Scan for the cell matching the given text and deliver its (x, y) coordinate at center. 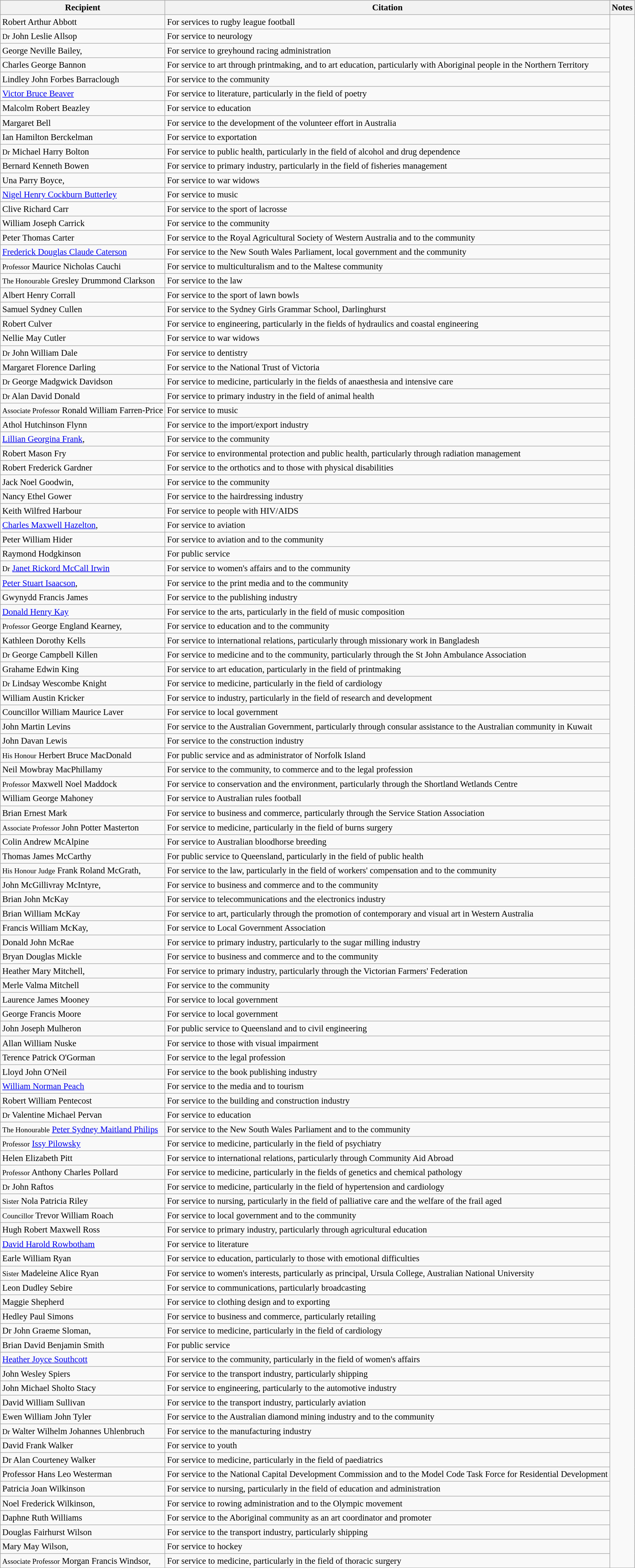
Dr Janet Rickord McCall Irwin (83, 568)
For service to education and to the community (388, 626)
Dr George Campbell Killen (83, 655)
Sister Nola Patricia Riley (83, 1201)
For service to primary industry, particularly to the sugar milling industry (388, 943)
William Joseph Carrick (83, 223)
For service to hockey (388, 1546)
William Austin Kricker (83, 698)
For service to art education, particularly in the field of printmaking (388, 669)
David Harold Rowbotham (83, 1244)
Noel Frederick Wilkinson, (83, 1503)
For service to medicine, particularly in the field of hypertension and cardiology (388, 1187)
For service to the import/export industry (388, 425)
Gwynydd Francis James (83, 597)
Una Parry Boyce, (83, 180)
David William Sullivan (83, 1403)
Robert Arthur Abbott (83, 22)
For service to women's affairs and to the community (388, 568)
For service to art through printmaking, and to art education, particularly with Aboriginal people in the Northern Territory (388, 65)
Heather Joyce Southcott (83, 1360)
For service to the Sydney Girls Grammar School, Darlinghurst (388, 309)
Notes (622, 8)
Ian Hamilton Berckelman (83, 137)
For service to Australian bloodhorse breeding (388, 842)
For service to the development of the volunteer effort in Australia (388, 123)
Victor Bruce Beaver (83, 94)
Jack Noel Goodwin, (83, 482)
Colin Andrew McAlpine (83, 842)
John Michael Sholto Stacy (83, 1388)
Grahame Edwin King (83, 669)
Dr John William Dale (83, 353)
For service to art, particularly through the promotion of contemporary and visual art in Western Australia (388, 913)
Hugh Robert Maxwell Ross (83, 1230)
John Martin Levins (83, 727)
For service to local government and to the community (388, 1216)
Charles George Bannon (83, 65)
Margaret Florence Darling (83, 367)
Nigel Henry Cockburn Butterley (83, 195)
For service to the National Trust of Victoria (388, 367)
For service to engineering, particularly to the automotive industry (388, 1388)
For service to the sport of lawn bowls (388, 295)
Athol Hutchinson Flynn (83, 425)
For services to rugby league football (388, 22)
Recipient (83, 8)
Lindley John Forbes Barraclough (83, 80)
Citation (388, 8)
For service to rowing administration and to the Olympic movement (388, 1503)
For service to clothing design and to exporting (388, 1302)
Nancy Ethel Gower (83, 497)
For service to environmental protection and public health, particularly through radiation management (388, 453)
Dr John Raftos (83, 1187)
Dr Walter Wilhelm Johannes Uhlenbruch (83, 1431)
For service to aviation (388, 525)
For service to public health, particularly in the field of alcohol and drug dependence (388, 151)
For service to nursing, particularly in the field of education and administration (388, 1489)
For service to multiculturalism and to the Maltese community (388, 267)
Robert Frederick Gardner (83, 468)
His Honour Herbert Bruce MacDonald (83, 756)
For service to medicine, particularly in the fields of anaesthesia and intensive care (388, 381)
Keith Wilfred Harbour (83, 511)
David Frank Walker (83, 1446)
Mary May Wilson, (83, 1546)
For service to the Australian diamond mining industry and to the community (388, 1417)
Helen Elizabeth Pitt (83, 1158)
Maggie Shepherd (83, 1302)
John McGillivray McIntyre, (83, 885)
For service to medicine, particularly in the field of psychiatry (388, 1144)
For service to the community, particularly in the field of women's affairs (388, 1360)
For public service and as administrator of Norfolk Island (388, 756)
Robert Mason Fry (83, 453)
For service to industry, particularly in the field of research and development (388, 698)
Albert Henry Corrall (83, 295)
Professor Hans Leo Westerman (83, 1475)
Peter William Hider (83, 540)
Peter Stuart Isaacson, (83, 583)
Peter Thomas Carter (83, 238)
Professor Issy Pilowsky (83, 1144)
Heather Mary Mitchell, (83, 971)
For service to business and commerce, particularly through the Service Station Association (388, 813)
For service to primary industry, particularly through the Victorian Farmers' Federation (388, 971)
William George Mahoney (83, 799)
His Honour Judge Frank Roland McGrath, (83, 871)
Associate Professor John Potter Masterton (83, 827)
For service to aviation and to the community (388, 540)
Dr Alan David Donald (83, 396)
Lloyd John O'Neil (83, 1072)
Allan William Nuske (83, 1043)
Donald Henry Kay (83, 612)
Douglas Fairhurst Wilson (83, 1532)
Daphne Ruth Williams (83, 1518)
John Joseph Mulheron (83, 1029)
For service to international relations, particularly through Community Aid Abroad (388, 1158)
For service to communications, particularly broadcasting (388, 1288)
For service to the New South Wales Parliament, local government and the community (388, 252)
Patricia Joan Wilkinson (83, 1489)
For service to primary industry in the field of animal health (388, 396)
Professor Maxwell Noel Maddock (83, 784)
For service to the Royal Agricultural Society of Western Australia and to the community (388, 238)
For service to neurology (388, 36)
For service to telecommunications and the electronics industry (388, 899)
For service to the building and construction industry (388, 1101)
For service to literature, particularly in the field of poetry (388, 94)
Councillor William Maurice Laver (83, 712)
George Francis Moore (83, 1014)
Hedley Paul Simons (83, 1316)
For service to dentistry (388, 353)
Robert Culver (83, 324)
Samuel Sydney Cullen (83, 309)
The Honourable Peter Sydney Maitland Philips (83, 1129)
Associate Professor Ronald William Farren-Price (83, 410)
For service to greyhound racing administration (388, 51)
For service to education, particularly to those with emotional difficulties (388, 1259)
Dr John Leslie Allsop (83, 36)
Robert William Pentecost (83, 1101)
Dr Lindsay Wescombe Knight (83, 684)
For service to people with HIV/AIDS (388, 511)
Kathleen Dorothy Kells (83, 640)
For service to those with visual impairment (388, 1043)
Dr George Madgwick Davidson (83, 381)
For service to nursing, particularly in the field of palliative care and the welfare of the frail aged (388, 1201)
For service to the arts, particularly in the field of music composition (388, 612)
Donald John McRae (83, 943)
For service to engineering, particularly in the fields of hydraulics and coastal engineering (388, 324)
Laurence James Mooney (83, 1000)
Dr John Graeme Sloman, (83, 1331)
For service to the transport industry, particularly aviation (388, 1403)
William Norman Peach (83, 1086)
For service to medicine, particularly in the field of paediatrics (388, 1460)
For service to medicine, particularly in the field of burns surgery (388, 827)
Francis William McKay, (83, 928)
For public service to Queensland and to civil engineering (388, 1029)
Neil Mowbray MacPhillamy (83, 770)
For service to primary industry, particularly through agricultural education (388, 1230)
For service to the manufacturing industry (388, 1431)
For service to exportation (388, 137)
For service to Australian rules football (388, 799)
Raymond Hodgkinson (83, 554)
For service to the sport of lacrosse (388, 209)
For service to the law (388, 281)
Merle Valma Mitchell (83, 985)
George Neville Bailey, (83, 51)
For service to the law, particularly in the field of workers' compensation and to the community (388, 871)
Nellie May Cutler (83, 339)
For service to international relations, particularly through missionary work in Bangladesh (388, 640)
For service to Local Government Association (388, 928)
Ewen William John Tyler (83, 1417)
Frederick Douglas Claude Caterson (83, 252)
Brian John McKay (83, 899)
For service to youth (388, 1446)
For service to the Aboriginal community as an art coordinator and promoter (388, 1518)
John Wesley Spiers (83, 1374)
Dr Valentine Michael Pervan (83, 1115)
For service to the media and to tourism (388, 1086)
Professor Maurice Nicholas Cauchi (83, 267)
The Honourable Gresley Drummond Clarkson (83, 281)
Lillian Georgina Frank, (83, 439)
For service to the Australian Government, particularly through consular assistance to the Australian community in Kuwait (388, 727)
Earle William Ryan (83, 1259)
For service to the New South Wales Parliament and to the community (388, 1129)
For service to the community, to commerce and to the legal profession (388, 770)
Leon Dudley Sebire (83, 1288)
Terence Patrick O'Gorman (83, 1057)
For service to the print media and to the community (388, 583)
Clive Richard Carr (83, 209)
For service to the hairdressing industry (388, 497)
For service to medicine, particularly in the fields of genetics and chemical pathology (388, 1172)
Sister Madeleine Alice Ryan (83, 1273)
For service to literature (388, 1244)
Professor George England Kearney, (83, 626)
For service to the construction industry (388, 741)
For service to the legal profession (388, 1057)
Bernard Kenneth Bowen (83, 166)
For service to the orthotics and to those with physical disabilities (388, 468)
John Davan Lewis (83, 741)
Brian Ernest Mark (83, 813)
Malcolm Robert Beazley (83, 108)
For service to medicine and to the community, particularly through the St John Ambulance Association (388, 655)
Bryan Douglas Mickle (83, 957)
For service to primary industry, particularly in the field of fisheries management (388, 166)
For service to the National Capital Development Commission and to the Model Code Task Force for Residential Development (388, 1475)
Dr Alan Courteney Walker (83, 1460)
Brian William McKay (83, 913)
Brian David Benjamin Smith (83, 1345)
For service to the publishing industry (388, 597)
Thomas James McCarthy (83, 856)
For service to business and commerce, particularly retailing (388, 1316)
For service to conservation and the environment, particularly through the Shortland Wetlands Centre (388, 784)
Associate Professor Morgan Francis Windsor, (83, 1561)
For service to medicine, particularly in the field of thoracic surgery (388, 1561)
Charles Maxwell Hazelton, (83, 525)
Councillor Trevor William Roach (83, 1216)
Professor Anthony Charles Pollard (83, 1172)
Margaret Bell (83, 123)
For public service to Queensland, particularly in the field of public health (388, 856)
Dr Michael Harry Bolton (83, 151)
For service to the book publishing industry (388, 1072)
For service to women's interests, particularly as principal, Ursula College, Australian National University (388, 1273)
